Capture the cell that displays the provided text and extract its [x, y] central coordinate. 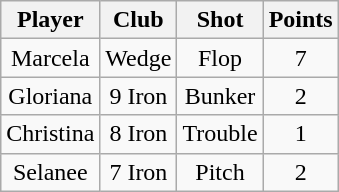
Player [50, 20]
7 [300, 58]
Club [138, 20]
1 [300, 134]
Wedge [138, 58]
Points [300, 20]
Bunker [220, 96]
Gloriana [50, 96]
Selanee [50, 172]
8 Iron [138, 134]
Christina [50, 134]
Flop [220, 58]
Pitch [220, 172]
Marcela [50, 58]
7 Iron [138, 172]
Shot [220, 20]
9 Iron [138, 96]
Trouble [220, 134]
